Capture the cell that displays the provided text and extract its [X, Y] central coordinate. 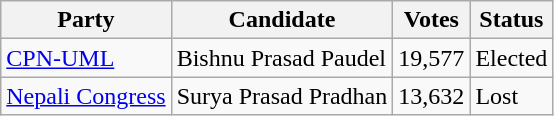
Party [86, 20]
Status [512, 20]
Votes [432, 20]
Elected [512, 58]
13,632 [432, 96]
19,577 [432, 58]
Surya Prasad Pradhan [282, 96]
Bishnu Prasad Paudel [282, 58]
CPN-UML [86, 58]
Lost [512, 96]
Candidate [282, 20]
Nepali Congress [86, 96]
